Search for the cell housing the specified text and yield its [x, y] center coordinate. 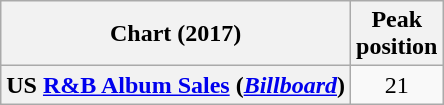
Peakposition [397, 34]
Chart (2017) [176, 34]
21 [397, 85]
US R&B Album Sales (Billboard) [176, 85]
